Provide the (X, Y) coordinate of the cell's center where the given text is located.  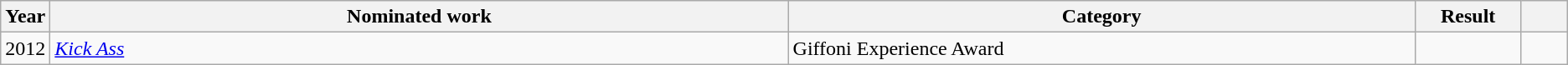
Category (1101, 17)
Result (1467, 17)
2012 (25, 48)
Giffoni Experience Award (1101, 48)
Nominated work (419, 17)
Year (25, 17)
Kick Ass (419, 48)
